From the cell containing the given text, extract its center point as [X, Y] coordinate. 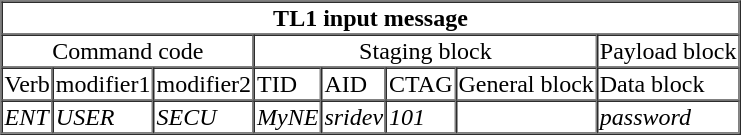
Data block [668, 84]
101 [420, 116]
modifier1 [104, 84]
SECU [204, 116]
modifier2 [204, 84]
TID [288, 84]
Command code [128, 50]
Verb [28, 84]
CTAG [420, 84]
ENT [28, 116]
sridev [354, 116]
Staging block [426, 50]
TL1 input message [371, 18]
AID [354, 84]
password [668, 116]
Payload block [668, 50]
USER [104, 116]
MyNE [288, 116]
General block [526, 84]
